Detect which cell encompasses the target text, then output its (X, Y) center coordinate. 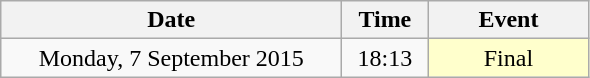
Time (385, 20)
18:13 (385, 58)
Event (508, 20)
Monday, 7 September 2015 (172, 58)
Date (172, 20)
Final (508, 58)
